Return the (x, y) coordinate for the center point of the cell that contains the specified text.  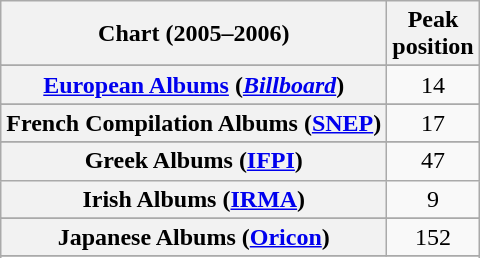
Greek Albums (IFPI) (194, 161)
French Compilation Albums (SNEP) (194, 123)
47 (433, 161)
17 (433, 123)
Peakposition (433, 34)
Japanese Albums (Oricon) (194, 237)
Chart (2005–2006) (194, 34)
14 (433, 85)
152 (433, 237)
9 (433, 199)
Irish Albums (IRMA) (194, 199)
European Albums (Billboard) (194, 85)
